Search for the cell housing the specified text and yield its [X, Y] center coordinate. 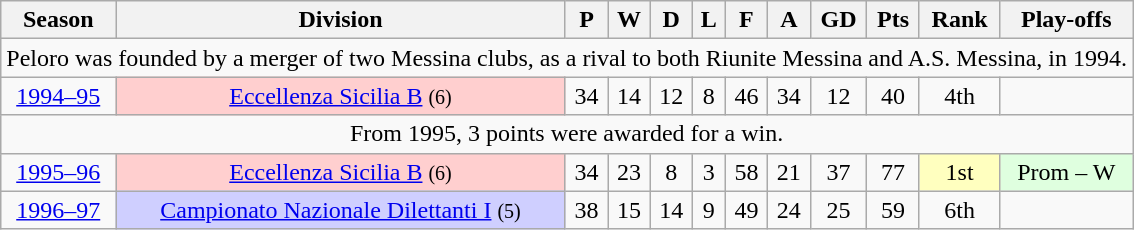
15 [629, 210]
Play-offs [1066, 20]
58 [746, 172]
L [708, 20]
W [629, 20]
59 [893, 210]
9 [708, 210]
24 [789, 210]
Campionato Nazionale Dilettanti I (5) [341, 210]
Prom – W [1066, 172]
3 [708, 172]
Division [341, 20]
Pts [893, 20]
1994–95 [58, 96]
D [671, 20]
38 [586, 210]
37 [838, 172]
P [586, 20]
Season [58, 20]
23 [629, 172]
1996–97 [58, 210]
1st [960, 172]
GD [838, 20]
1995–96 [58, 172]
F [746, 20]
A [789, 20]
77 [893, 172]
Rank [960, 20]
49 [746, 210]
Peloro was founded by a merger of two Messina clubs, as a rival to both Riunite Messina and A.S. Messina, in 1994. [567, 58]
From 1995, 3 points were awarded for a win. [567, 134]
21 [789, 172]
6th [960, 210]
4th [960, 96]
25 [838, 210]
40 [893, 96]
46 [746, 96]
